Extract the [X, Y] coordinate from the center of the cell holding the provided text.  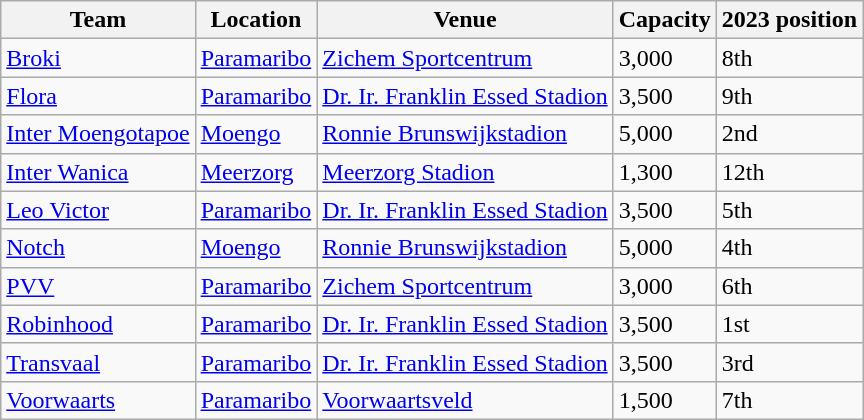
Voorwaarts [98, 400]
Location [256, 20]
PVV [98, 286]
Inter Moengotapoe [98, 134]
Voorwaartsveld [465, 400]
Leo Victor [98, 210]
2nd [789, 134]
2023 position [789, 20]
8th [789, 58]
Flora [98, 96]
1,500 [664, 400]
Notch [98, 248]
5th [789, 210]
Inter Wanica [98, 172]
Team [98, 20]
3rd [789, 362]
7th [789, 400]
1,300 [664, 172]
Broki [98, 58]
9th [789, 96]
1st [789, 324]
Meerzorg [256, 172]
6th [789, 286]
12th [789, 172]
Robinhood [98, 324]
4th [789, 248]
Transvaal [98, 362]
Meerzorg Stadion [465, 172]
Venue [465, 20]
Capacity [664, 20]
